From the cell containing the given text, extract its center point as [x, y] coordinate. 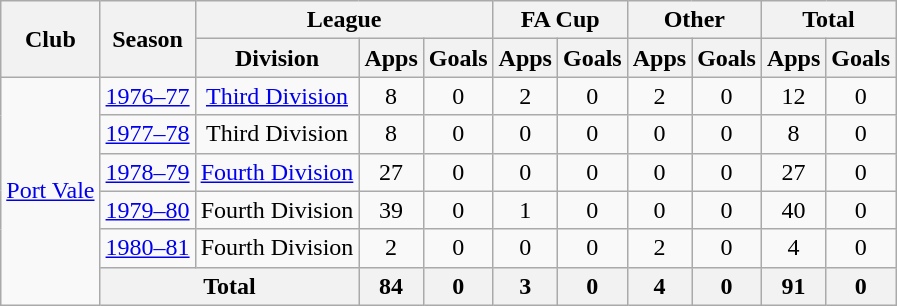
1979–80 [148, 210]
91 [793, 286]
FA Cup [560, 20]
3 [525, 286]
Season [148, 39]
12 [793, 96]
Port Vale [50, 191]
1976–77 [148, 96]
40 [793, 210]
Division [277, 58]
84 [391, 286]
1 [525, 210]
League [344, 20]
1980–81 [148, 248]
Club [50, 39]
Other [694, 20]
1978–79 [148, 172]
1977–78 [148, 134]
39 [391, 210]
